Pinpoint the cell where the given text exists, returning its (X, Y) midpoint coordinate. 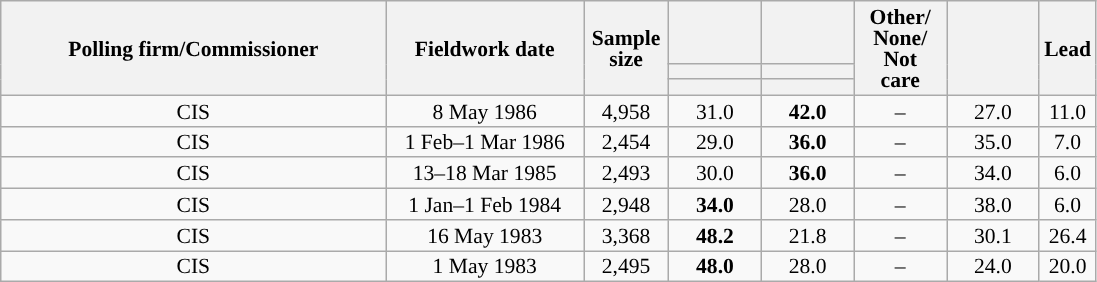
20.0 (1068, 266)
Sample size (626, 48)
3,368 (626, 236)
2,948 (626, 204)
16 May 1983 (485, 236)
Fieldwork date (485, 48)
30.1 (992, 236)
26.4 (1068, 236)
42.0 (808, 110)
30.0 (716, 174)
2,493 (626, 174)
38.0 (992, 204)
Polling firm/Commissioner (194, 48)
21.8 (808, 236)
7.0 (1068, 142)
1 Feb–1 Mar 1986 (485, 142)
1 May 1983 (485, 266)
Other/None/Notcare (900, 48)
27.0 (992, 110)
13–18 Mar 1985 (485, 174)
2,495 (626, 266)
29.0 (716, 142)
11.0 (1068, 110)
24.0 (992, 266)
48.0 (716, 266)
48.2 (716, 236)
31.0 (716, 110)
8 May 1986 (485, 110)
2,454 (626, 142)
35.0 (992, 142)
Lead (1068, 48)
1 Jan–1 Feb 1984 (485, 204)
4,958 (626, 110)
